Scan for the cell matching the given text and deliver its [X, Y] coordinate at center. 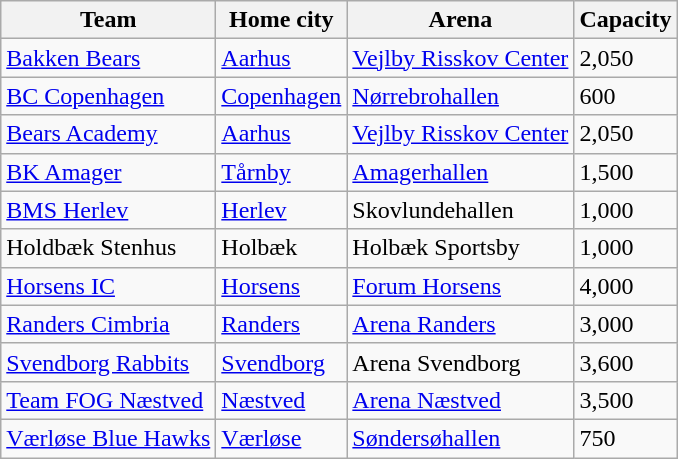
Horsens IC [108, 286]
Herlev [282, 210]
Randers Cimbria [108, 324]
Svendborg [282, 362]
Copenhagen [282, 96]
Home city [282, 20]
BK Amager [108, 172]
Bears Academy [108, 134]
600 [626, 96]
Holbæk [282, 248]
BC Copenhagen [108, 96]
Tårnby [282, 172]
BMS Herlev [108, 210]
Amagerhallen [460, 172]
Skovlundehallen [460, 210]
Arena Næstved [460, 400]
4,000 [626, 286]
750 [626, 438]
3,500 [626, 400]
Næstved [282, 400]
Horsens [282, 286]
Randers [282, 324]
Bakken Bears [108, 58]
Holdbæk Stenhus [108, 248]
Capacity [626, 20]
Arena [460, 20]
3,600 [626, 362]
Søndersøhallen [460, 438]
Holbæk Sportsby [460, 248]
Værløse Blue Hawks [108, 438]
Forum Horsens [460, 286]
Team FOG Næstved [108, 400]
Arena Svendborg [460, 362]
Nørrebrohallen [460, 96]
Svendborg Rabbits [108, 362]
1,500 [626, 172]
Team [108, 20]
Værløse [282, 438]
Arena Randers [460, 324]
3,000 [626, 324]
